From the cell containing the given text, extract its center point as (X, Y) coordinate. 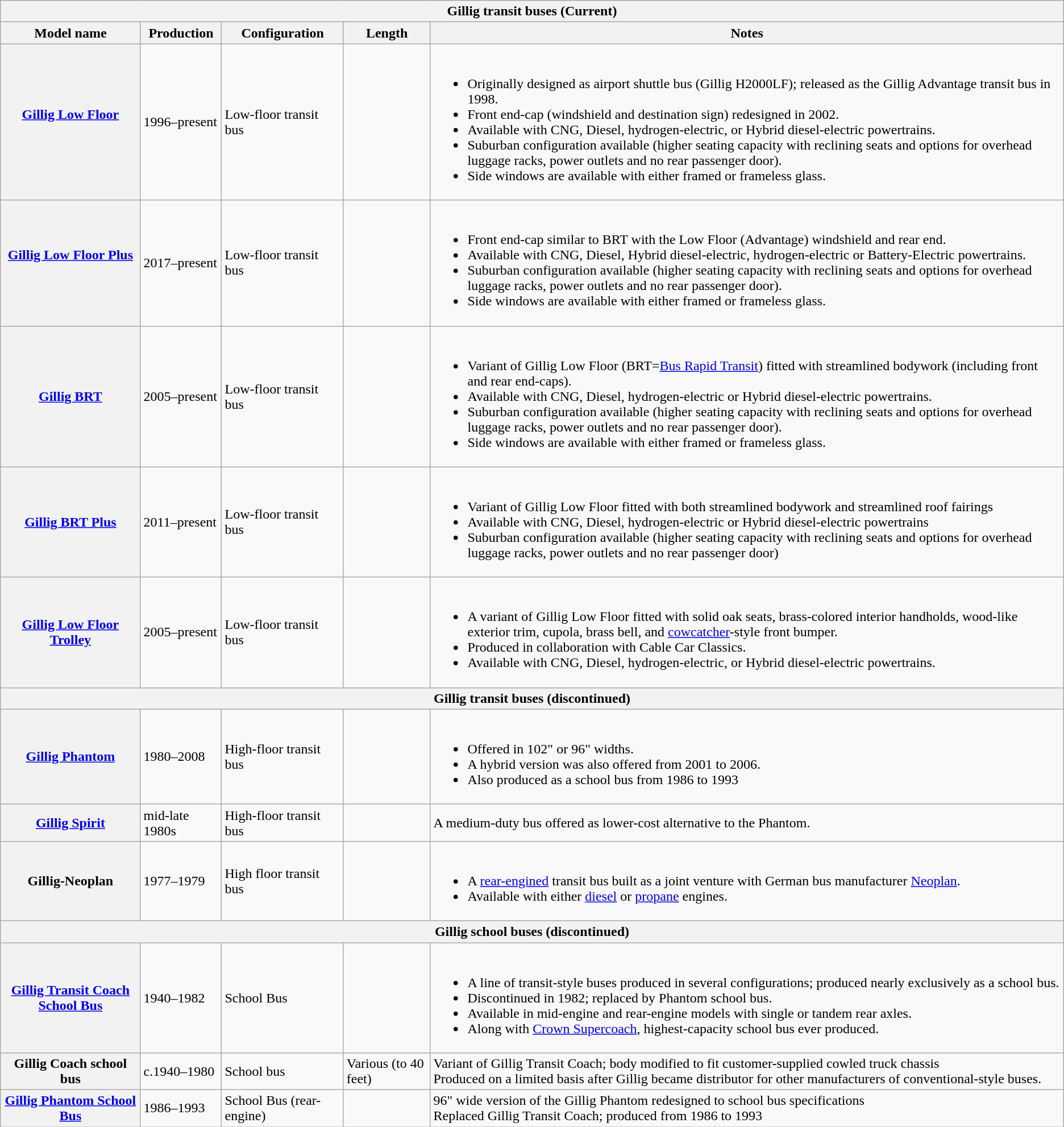
Model name (70, 33)
School Bus (282, 998)
High floor transit bus (282, 881)
Gillig Low Floor Plus (70, 263)
Gillig Low Floor Trolley (70, 632)
Gillig Coach school bus (70, 1071)
96" wide version of the Gillig Phantom redesigned to school bus specificationsReplaced Gillig Transit Coach; produced from 1986 to 1993 (747, 1109)
Various (to 40 feet) (386, 1071)
Notes (747, 33)
1986–1993 (181, 1109)
Configuration (282, 33)
mid-late 1980s (181, 822)
Gillig transit buses (Current) (532, 11)
Gillig BRT Plus (70, 522)
1940–1982 (181, 998)
Gillig BRT (70, 396)
1977–1979 (181, 881)
Offered in 102" or 96" widths.A hybrid version was also offered from 2001 to 2006.Also produced as a school bus from 1986 to 1993 (747, 756)
1996–present (181, 122)
Gillig school buses (discontinued) (532, 931)
A medium-duty bus offered as lower-cost alternative to the Phantom. (747, 822)
1980–2008 (181, 756)
School Bus (rear-engine) (282, 1109)
School bus (282, 1071)
A rear-engined transit bus built as a joint venture with German bus manufacturer Neoplan.Available with either diesel or propane engines. (747, 881)
2017–present (181, 263)
Gillig Transit Coach School Bus (70, 998)
Gillig-Neoplan (70, 881)
Length (386, 33)
2011–present (181, 522)
Gillig Low Floor (70, 122)
Production (181, 33)
Gillig Phantom School Bus (70, 1109)
c.1940–1980 (181, 1071)
Gillig Spirit (70, 822)
Gillig transit buses (discontinued) (532, 698)
Gillig Phantom (70, 756)
